Extract the (X, Y) coordinate from the center of the cell holding the provided text.  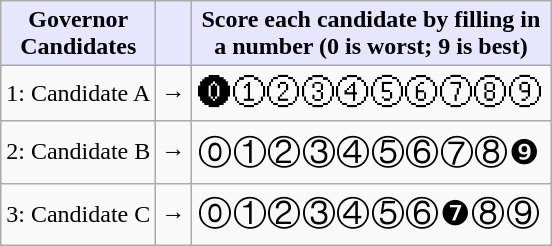
2: Candidate B (78, 152)
⓪①②③④⑤⑥❼⑧⑨ (371, 214)
GovernorCandidates (78, 34)
1: Candidate A (78, 94)
⓿①②③④⑤⑥⑦⑧⑨ (371, 94)
3: Candidate C (78, 214)
Score each candidate by filling ina number (0 is worst; 9 is best) (371, 34)
⓪①②③④⑤⑥⑦⑧❾ (371, 152)
